Detect which cell encompasses the target text, then output its (X, Y) center coordinate. 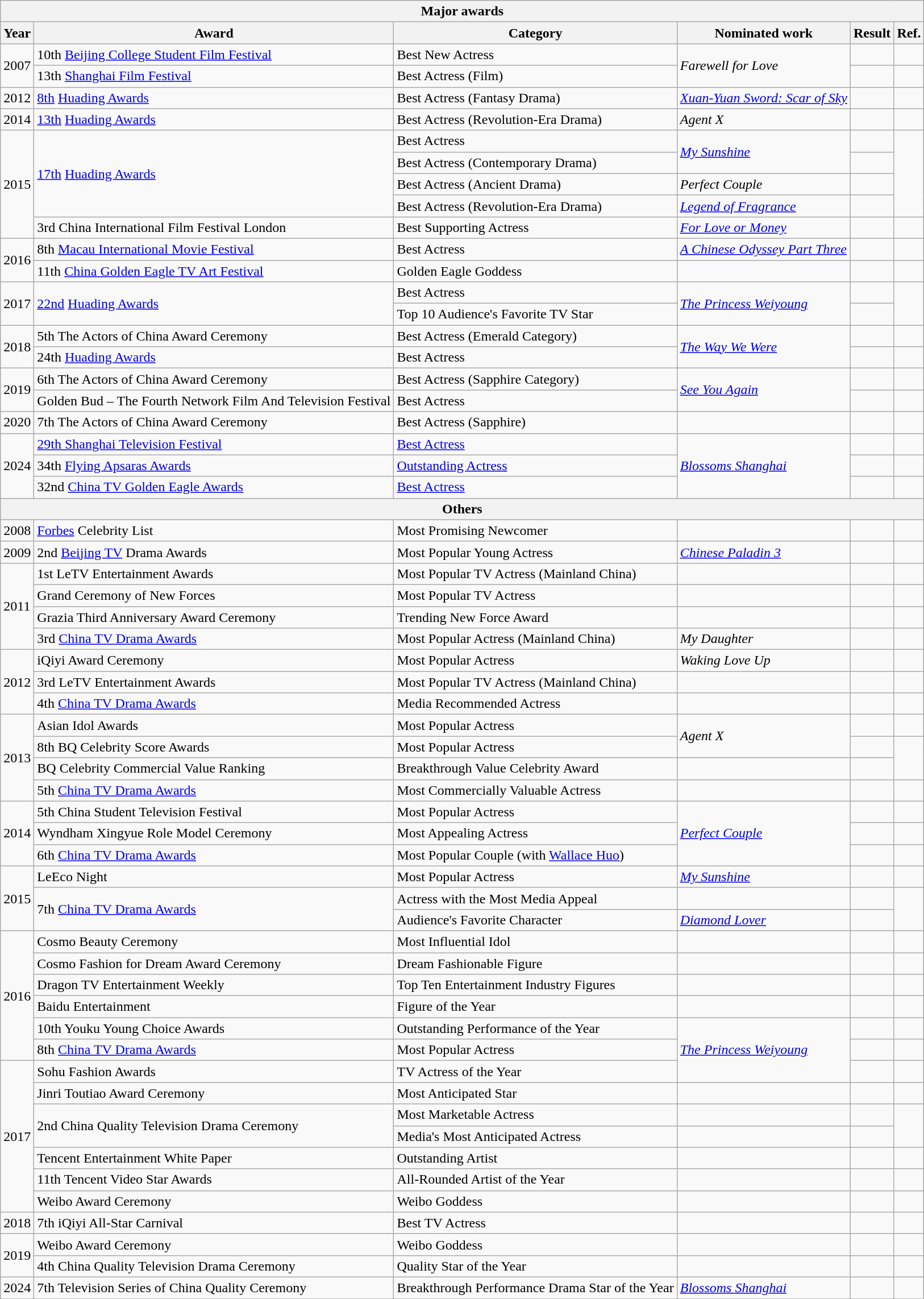
Farewell for Love (764, 65)
Trending New Force Award (535, 617)
BQ Celebrity Commercial Value Ranking (214, 769)
TV Actress of the Year (535, 1072)
2008 (17, 530)
5th China TV Drama Awards (214, 790)
5th China Student Television Festival (214, 812)
7th Television Series of China Quality Ceremony (214, 1288)
Year (17, 33)
8th China TV Drama Awards (214, 1050)
1st LeTV Entertainment Awards (214, 574)
Breakthrough Value Celebrity Award (535, 769)
Most Anticipated Star (535, 1093)
7th iQiyi All-Star Carnival (214, 1223)
13th Shanghai Film Festival (214, 76)
Most Popular TV Actress (535, 595)
Best New Actress (535, 55)
4th China TV Drama Awards (214, 704)
Dragon TV Entertainment Weekly (214, 985)
Cosmo Fashion for Dream Award Ceremony (214, 964)
Most Marketable Actress (535, 1115)
Baidu Entertainment (214, 1007)
6th The Actors of China Award Ceremony (214, 379)
2007 (17, 65)
2011 (17, 606)
11th China Golden Eagle TV Art Festival (214, 271)
Most Commercially Valuable Actress (535, 790)
See You Again (764, 390)
6th China TV Drama Awards (214, 855)
Sohu Fashion Awards (214, 1072)
Best Actress (Film) (535, 76)
2009 (17, 552)
10th Beijing College Student Film Festival (214, 55)
Cosmo Beauty Ceremony (214, 941)
Best Actress (Contemporary Drama) (535, 163)
Award (214, 33)
Best Supporting Actress (535, 227)
Forbes Celebrity List (214, 530)
Major awards (463, 11)
My Daughter (764, 639)
Chinese Paladin 3 (764, 552)
10th Youku Young Choice Awards (214, 1028)
Nominated work (764, 33)
2013 (17, 758)
3rd China TV Drama Awards (214, 639)
Most Popular Couple (with Wallace Huo) (535, 855)
Outstanding Artist (535, 1158)
Most Promising Newcomer (535, 530)
Jinri Toutiao Award Ceremony (214, 1093)
Golden Eagle Goddess (535, 271)
Xuan-Yuan Sword: Scar of Sky (764, 98)
Outstanding Actress (535, 466)
Outstanding Performance of the Year (535, 1028)
Ref. (909, 33)
Top Ten Entertainment Industry Figures (535, 985)
iQiyi Award Ceremony (214, 661)
Diamond Lover (764, 920)
11th Tencent Video Star Awards (214, 1180)
Waking Love Up (764, 661)
Most Appealing Actress (535, 833)
13th Huading Awards (214, 119)
Grand Ceremony of New Forces (214, 595)
8th Huading Awards (214, 98)
Best Actress (Sapphire Category) (535, 379)
Dream Fashionable Figure (535, 964)
2nd Beijing TV Drama Awards (214, 552)
Top 10 Audience's Favorite TV Star (535, 314)
All-Rounded Artist of the Year (535, 1180)
Best Actress (Ancient Drama) (535, 184)
The Way We Were (764, 347)
Media's Most Anticipated Actress (535, 1136)
8th Macau International Movie Festival (214, 249)
Result (872, 33)
5th The Actors of China Award Ceremony (214, 336)
2020 (17, 422)
LeEco Night (214, 877)
Quality Star of the Year (535, 1266)
Media Recommended Actress (535, 704)
Best Actress (Sapphire) (535, 422)
8th BQ Celebrity Score Awards (214, 747)
Grazia Third Anniversary Award Ceremony (214, 617)
Most Influential Idol (535, 941)
7th The Actors of China Award Ceremony (214, 422)
Category (535, 33)
32nd China TV Golden Eagle Awards (214, 487)
2nd China Quality Television Drama Ceremony (214, 1126)
Others (463, 509)
Audience's Favorite Character (535, 920)
34th Flying Apsaras Awards (214, 466)
3rd LeTV Entertainment Awards (214, 682)
Actress with the Most Media Appeal (535, 898)
Most Popular Young Actress (535, 552)
Most Popular Actress (Mainland China) (535, 639)
Asian Idol Awards (214, 725)
7th China TV Drama Awards (214, 909)
Breakthrough Performance Drama Star of the Year (535, 1288)
17th Huading Awards (214, 173)
Best TV Actress (535, 1223)
Best Actress (Fantasy Drama) (535, 98)
22nd Huading Awards (214, 304)
4th China Quality Television Drama Ceremony (214, 1266)
3rd China International Film Festival London (214, 227)
For Love or Money (764, 227)
Tencent Entertainment White Paper (214, 1158)
Wyndham Xingyue Role Model Ceremony (214, 833)
A Chinese Odyssey Part Three (764, 249)
Golden Bud – The Fourth Network Film And Television Festival (214, 401)
Best Actress (Emerald Category) (535, 336)
Figure of the Year (535, 1007)
29th Shanghai Television Festival (214, 444)
Legend of Fragrance (764, 206)
24th Huading Awards (214, 358)
